Determine the (X, Y) coordinate at the center of the cell enclosing the given text.  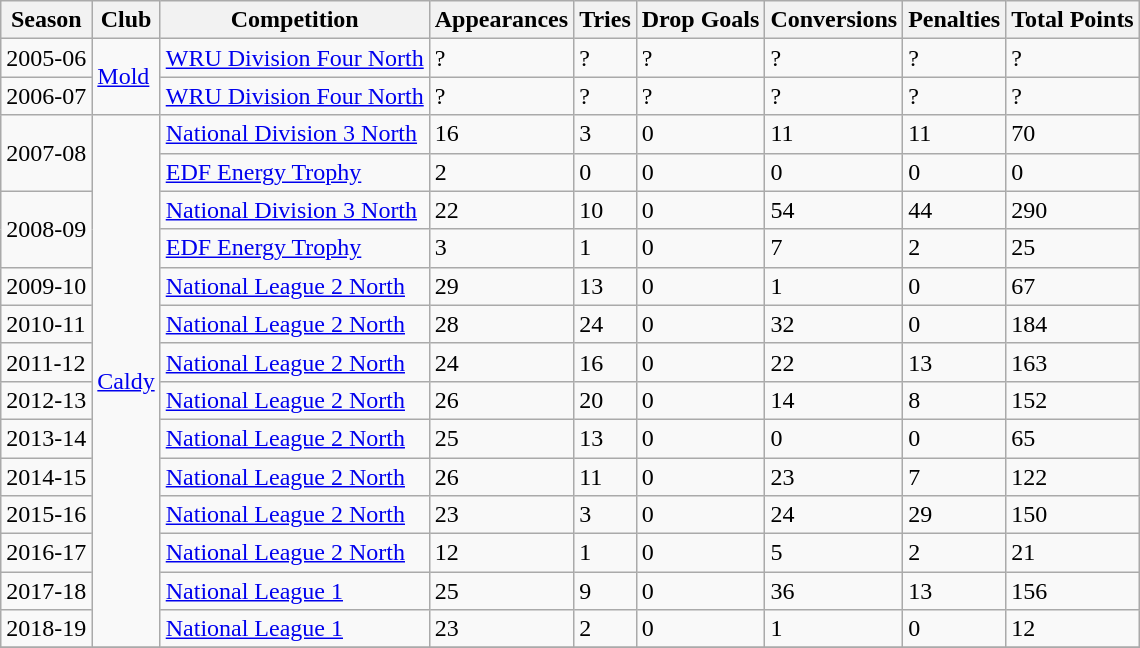
2012-13 (46, 400)
184 (1073, 324)
65 (1073, 438)
5 (834, 553)
Total Points (1073, 20)
67 (1073, 286)
2011-12 (46, 362)
2014-15 (46, 477)
2008-09 (46, 229)
54 (834, 210)
2013-14 (46, 438)
290 (1073, 210)
152 (1073, 400)
2017-18 (46, 591)
28 (501, 324)
Competition (294, 20)
2015-16 (46, 515)
70 (1073, 134)
9 (606, 591)
2016-17 (46, 553)
36 (834, 591)
14 (834, 400)
8 (954, 400)
Appearances (501, 20)
156 (1073, 591)
2005-06 (46, 58)
44 (954, 210)
2006-07 (46, 96)
2009-10 (46, 286)
Mold (126, 77)
21 (1073, 553)
2018-19 (46, 629)
2010-11 (46, 324)
Season (46, 20)
Drop Goals (700, 20)
Caldy (126, 382)
163 (1073, 362)
122 (1073, 477)
10 (606, 210)
32 (834, 324)
Club (126, 20)
20 (606, 400)
150 (1073, 515)
Conversions (834, 20)
2007-08 (46, 153)
Tries (606, 20)
Penalties (954, 20)
